Return (x, y) of the center of cell containing provided text 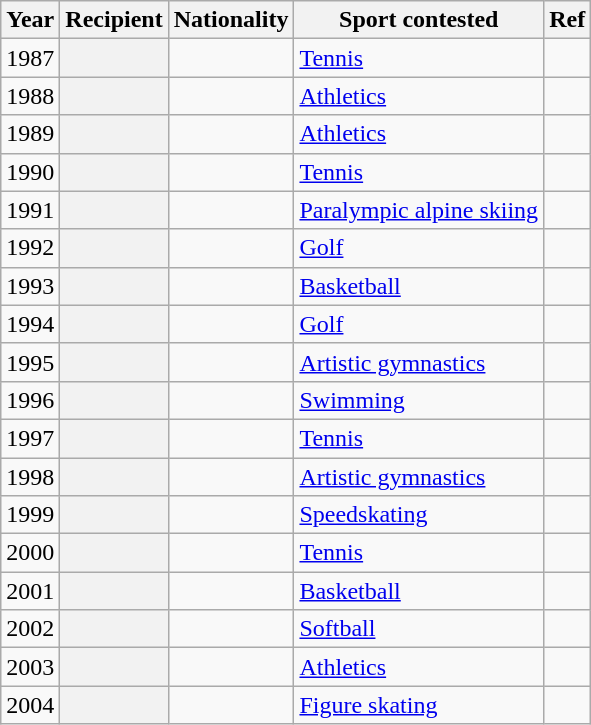
1997 (30, 438)
Year (30, 20)
Figure skating (419, 705)
1987 (30, 58)
Recipient (114, 20)
Ref (568, 20)
1996 (30, 400)
2003 (30, 667)
2000 (30, 553)
1990 (30, 172)
Nationality (231, 20)
Sport contested (419, 20)
1995 (30, 362)
1999 (30, 515)
1994 (30, 324)
2004 (30, 705)
1998 (30, 477)
1988 (30, 96)
Swimming (419, 400)
2002 (30, 629)
2001 (30, 591)
Speedskating (419, 515)
1989 (30, 134)
Paralympic alpine skiing (419, 210)
1991 (30, 210)
1993 (30, 286)
Softball (419, 629)
1992 (30, 248)
